Provide the [X, Y] coordinate of the cell's center where the given text is located.  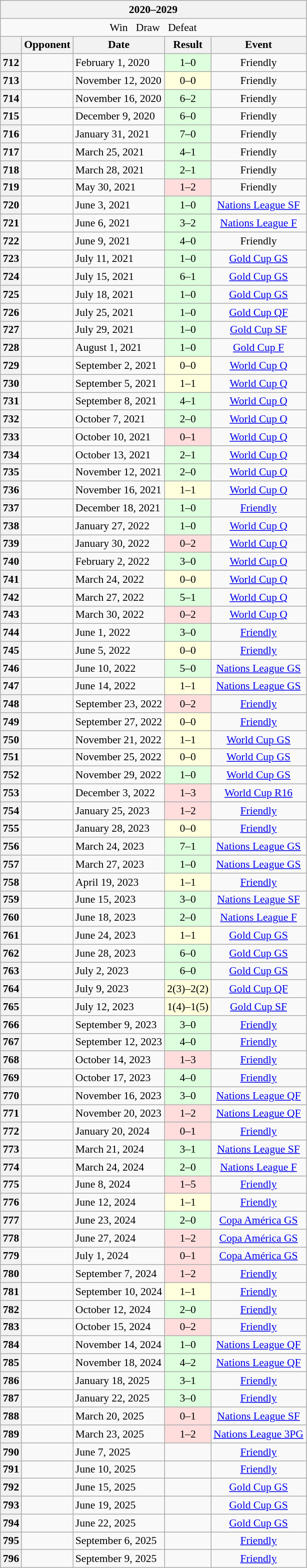
782 [11, 1310]
June 23, 2024 [119, 1221]
March 20, 2025 [119, 1417]
June 9, 2021 [119, 241]
June 8, 2024 [119, 1185]
January 27, 2022 [119, 526]
741 [11, 579]
January 20, 2024 [119, 1132]
September 12, 2023 [119, 1042]
719 [11, 187]
722 [11, 241]
790 [11, 1452]
September 23, 2022 [119, 704]
7–1 [188, 847]
774 [11, 1167]
Opponent [47, 45]
January 25, 2023 [119, 811]
September 8, 2021 [119, 401]
Result [188, 45]
762 [11, 953]
731 [11, 401]
754 [11, 811]
784 [11, 1345]
February 1, 2020 [119, 63]
July 25, 2021 [119, 312]
August 1, 2021 [119, 348]
November 25, 2022 [119, 757]
November 16, 2020 [119, 98]
785 [11, 1363]
712 [11, 63]
6–1 [188, 277]
September 6, 2025 [119, 1541]
747 [11, 686]
792 [11, 1488]
October 15, 2024 [119, 1327]
December 3, 2022 [119, 793]
729 [11, 366]
June 10, 2025 [119, 1470]
4–2 [188, 1363]
January 30, 2022 [119, 544]
June 5, 2022 [119, 651]
Event [258, 45]
September 9, 2023 [119, 1025]
793 [11, 1506]
772 [11, 1132]
788 [11, 1417]
June 14, 2022 [119, 686]
November 16, 2021 [119, 490]
764 [11, 989]
715 [11, 116]
June 27, 2024 [119, 1238]
735 [11, 472]
789 [11, 1434]
757 [11, 864]
October 14, 2023 [119, 1060]
6–2 [188, 98]
October 10, 2021 [119, 437]
723 [11, 259]
777 [11, 1221]
753 [11, 793]
November 12, 2020 [119, 81]
721 [11, 223]
June 15, 2023 [119, 900]
January 31, 2021 [119, 134]
751 [11, 757]
March 28, 2021 [119, 170]
November 16, 2023 [119, 1096]
July 12, 2023 [119, 1007]
October 7, 2021 [119, 419]
July 15, 2021 [119, 277]
725 [11, 294]
March 24, 2023 [119, 847]
June 3, 2021 [119, 205]
746 [11, 668]
September 5, 2021 [119, 383]
728 [11, 348]
769 [11, 1078]
February 2, 2022 [119, 562]
737 [11, 508]
775 [11, 1185]
734 [11, 455]
787 [11, 1399]
Date [119, 45]
5–1 [188, 597]
714 [11, 98]
739 [11, 544]
759 [11, 900]
January 18, 2025 [119, 1381]
733 [11, 437]
June 10, 2022 [119, 668]
730 [11, 383]
November 21, 2022 [119, 740]
732 [11, 419]
2020–2029 [153, 9]
758 [11, 882]
June 6, 2021 [119, 223]
779 [11, 1256]
760 [11, 918]
May 30, 2021 [119, 187]
April 19, 2023 [119, 882]
March 27, 2022 [119, 597]
November 20, 2023 [119, 1114]
791 [11, 1470]
July 29, 2021 [119, 330]
716 [11, 134]
July 9, 2023 [119, 989]
September 9, 2025 [119, 1559]
June 22, 2025 [119, 1523]
March 24, 2024 [119, 1167]
780 [11, 1274]
June 18, 2023 [119, 918]
796 [11, 1559]
Win Draw Defeat [153, 27]
742 [11, 597]
June 24, 2023 [119, 936]
2(3)–2(2) [188, 989]
June 19, 2025 [119, 1506]
794 [11, 1523]
November 12, 2021 [119, 472]
March 25, 2021 [119, 152]
5–0 [188, 668]
717 [11, 152]
749 [11, 722]
773 [11, 1149]
756 [11, 847]
June 12, 2024 [119, 1203]
727 [11, 330]
March 21, 2024 [119, 1149]
September 2, 2021 [119, 366]
December 9, 2020 [119, 116]
January 22, 2025 [119, 1399]
October 12, 2024 [119, 1310]
783 [11, 1327]
March 23, 2025 [119, 1434]
June 28, 2023 [119, 953]
768 [11, 1060]
770 [11, 1096]
September 7, 2024 [119, 1274]
745 [11, 651]
740 [11, 562]
March 24, 2022 [119, 579]
724 [11, 277]
November 14, 2024 [119, 1345]
March 27, 2023 [119, 864]
763 [11, 971]
Gold Cup F [258, 348]
755 [11, 829]
726 [11, 312]
June 7, 2025 [119, 1452]
World Cup R16 [258, 793]
July 2, 2023 [119, 971]
776 [11, 1203]
718 [11, 170]
September 10, 2024 [119, 1292]
765 [11, 1007]
778 [11, 1238]
761 [11, 936]
July 18, 2021 [119, 294]
736 [11, 490]
795 [11, 1541]
November 29, 2022 [119, 775]
713 [11, 81]
744 [11, 633]
750 [11, 740]
1(4)–1(5) [188, 1007]
781 [11, 1292]
June 15, 2025 [119, 1488]
Nations League 3PG [258, 1434]
766 [11, 1025]
November 18, 2024 [119, 1363]
January 28, 2023 [119, 829]
771 [11, 1114]
July 11, 2021 [119, 259]
786 [11, 1381]
October 17, 2023 [119, 1078]
7–0 [188, 134]
748 [11, 704]
738 [11, 526]
June 1, 2022 [119, 633]
767 [11, 1042]
October 13, 2021 [119, 455]
720 [11, 205]
752 [11, 775]
3–2 [188, 223]
743 [11, 615]
1–5 [188, 1185]
March 30, 2022 [119, 615]
December 18, 2021 [119, 508]
September 27, 2022 [119, 722]
July 1, 2024 [119, 1256]
